Identify which cell holds the provided text, then report its (X, Y) central coordinate. 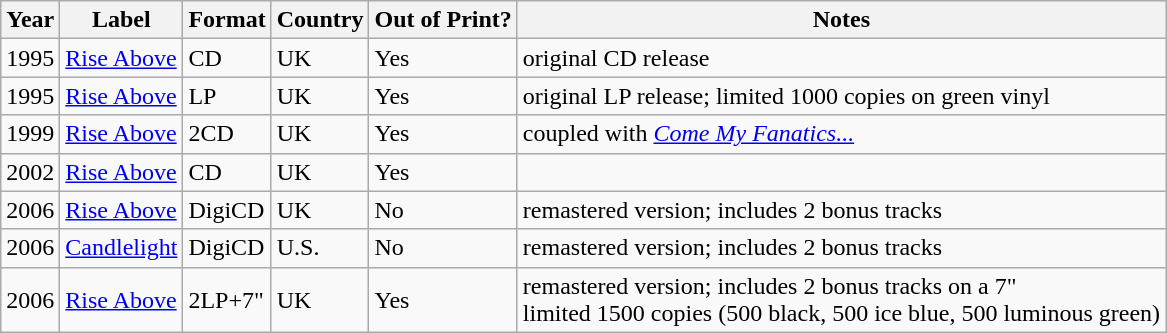
2002 (30, 172)
original CD release (841, 58)
Country (320, 20)
remastered version; includes 2 bonus tracks on a 7"limited 1500 copies (500 black, 500 ice blue, 500 luminous green) (841, 300)
Label (122, 20)
U.S. (320, 248)
2CD (227, 134)
2LP+7" (227, 300)
Out of Print? (443, 20)
Year (30, 20)
LP (227, 96)
1999 (30, 134)
Notes (841, 20)
Format (227, 20)
original LP release; limited 1000 copies on green vinyl (841, 96)
Candlelight (122, 248)
coupled with Come My Fanatics... (841, 134)
